Search for the cell housing the specified text and yield its (X, Y) center coordinate. 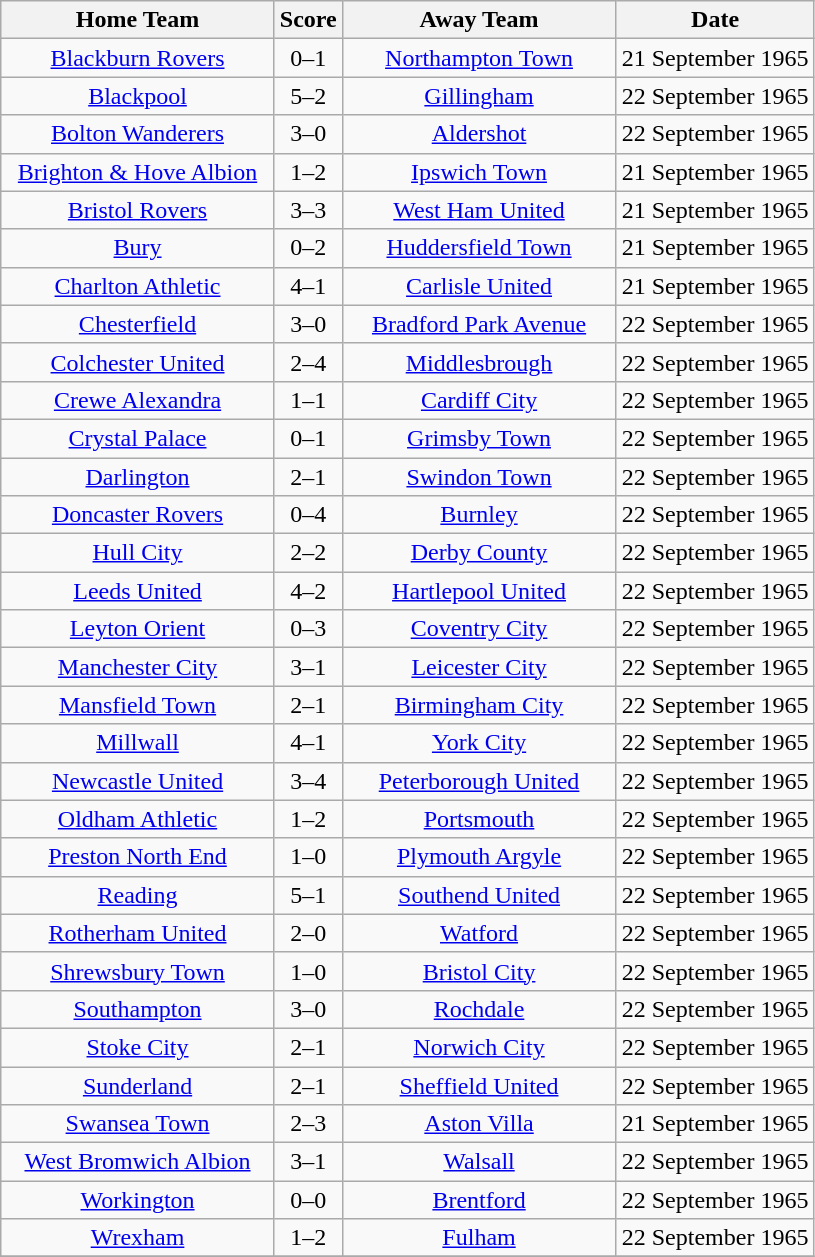
Preston North End (138, 857)
Rochdale (479, 1009)
Gillingham (479, 96)
Away Team (479, 20)
2–0 (308, 933)
Colchester United (138, 362)
Burnley (479, 515)
0–2 (308, 248)
2–3 (308, 1124)
Walsall (479, 1162)
Portsmouth (479, 819)
Aldershot (479, 134)
Workington (138, 1200)
Northampton Town (479, 58)
3–3 (308, 210)
Derby County (479, 553)
Chesterfield (138, 324)
Fulham (479, 1238)
Huddersfield Town (479, 248)
1–1 (308, 400)
Leyton Orient (138, 629)
Date (716, 20)
Charlton Athletic (138, 286)
3–4 (308, 781)
Crystal Palace (138, 438)
Hartlepool United (479, 591)
Leeds United (138, 591)
Blackburn Rovers (138, 58)
0–4 (308, 515)
Bristol Rovers (138, 210)
Ipswich Town (479, 172)
2–4 (308, 362)
Grimsby Town (479, 438)
Birmingham City (479, 705)
Sunderland (138, 1085)
Mansfield Town (138, 705)
Southampton (138, 1009)
Sheffield United (479, 1085)
Coventry City (479, 629)
Peterborough United (479, 781)
Hull City (138, 553)
Reading (138, 895)
Rotherham United (138, 933)
0–3 (308, 629)
Watford (479, 933)
Carlisle United (479, 286)
Bradford Park Avenue (479, 324)
Bury (138, 248)
2–2 (308, 553)
Middlesbrough (479, 362)
Shrewsbury Town (138, 971)
Crewe Alexandra (138, 400)
4–2 (308, 591)
Oldham Athletic (138, 819)
Blackpool (138, 96)
Leicester City (479, 667)
West Bromwich Albion (138, 1162)
Bolton Wanderers (138, 134)
Aston Villa (479, 1124)
Norwich City (479, 1047)
Cardiff City (479, 400)
Bristol City (479, 971)
Plymouth Argyle (479, 857)
Home Team (138, 20)
Score (308, 20)
Southend United (479, 895)
York City (479, 743)
Stoke City (138, 1047)
0–0 (308, 1200)
5–1 (308, 895)
Millwall (138, 743)
Manchester City (138, 667)
Brentford (479, 1200)
West Ham United (479, 210)
Wrexham (138, 1238)
Brighton & Hove Albion (138, 172)
Darlington (138, 477)
5–2 (308, 96)
Newcastle United (138, 781)
Doncaster Rovers (138, 515)
Swansea Town (138, 1124)
Swindon Town (479, 477)
